Extract the [x, y] coordinate from the center of the cell holding the provided text.  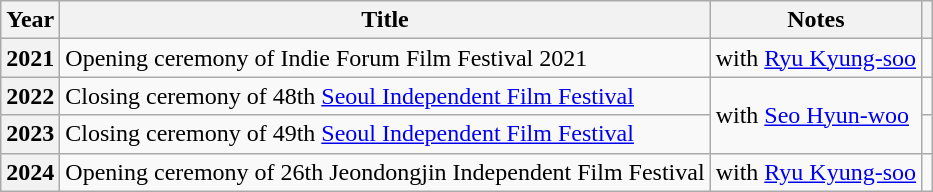
Title [385, 20]
with Seo Hyun-woo [816, 115]
Opening ceremony of Indie Forum Film Festival 2021 [385, 58]
2022 [30, 96]
Closing ceremony of 48th Seoul Independent Film Festival [385, 96]
2023 [30, 134]
2021 [30, 58]
Closing ceremony of 49th Seoul Independent Film Festival [385, 134]
Notes [816, 20]
2024 [30, 172]
Opening ceremony of 26th Jeondongjin Independent Film Festival [385, 172]
Year [30, 20]
